From the cell containing the given text, extract its center point as (X, Y) coordinate. 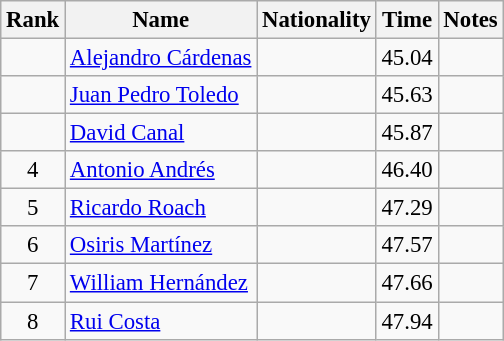
William Hernández (161, 283)
Antonio Andrés (161, 170)
47.66 (407, 283)
Name (161, 20)
47.57 (407, 245)
7 (33, 283)
8 (33, 321)
45.04 (407, 58)
David Canal (161, 133)
Time (407, 20)
5 (33, 208)
45.63 (407, 95)
Juan Pedro Toledo (161, 95)
Ricardo Roach (161, 208)
47.94 (407, 321)
Rank (33, 20)
Rui Costa (161, 321)
45.87 (407, 133)
Osiris Martínez (161, 245)
Nationality (316, 20)
6 (33, 245)
Notes (470, 20)
46.40 (407, 170)
47.29 (407, 208)
4 (33, 170)
Alejandro Cárdenas (161, 58)
